For the text-containing cell, return its midpoint in (X, Y) coordinate format. 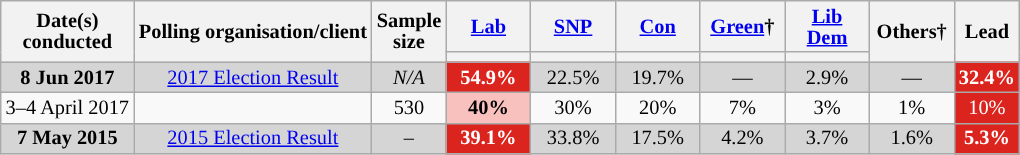
N/A (409, 78)
3% (828, 108)
5.3% (987, 138)
4.2% (742, 138)
Con (658, 26)
32.4% (987, 78)
Lead (987, 30)
3.7% (828, 138)
SNP (574, 26)
Lab (488, 26)
Green† (742, 26)
– (409, 138)
19.7% (658, 78)
2015 Election Result (253, 138)
39.1% (488, 138)
54.9% (488, 78)
7 May 2015 (68, 138)
2.9% (828, 78)
1.6% (912, 138)
7% (742, 108)
17.5% (658, 138)
Samplesize (409, 30)
2017 Election Result (253, 78)
22.5% (574, 78)
30% (574, 108)
10% (987, 108)
33.8% (574, 138)
8 Jun 2017 (68, 78)
Lib Dem (828, 26)
Date(s)conducted (68, 30)
1% (912, 108)
Polling organisation/client (253, 30)
Others† (912, 30)
40% (488, 108)
3–4 April 2017 (68, 108)
530 (409, 108)
20% (658, 108)
